Scan for the cell matching the given text and deliver its (X, Y) coordinate at center. 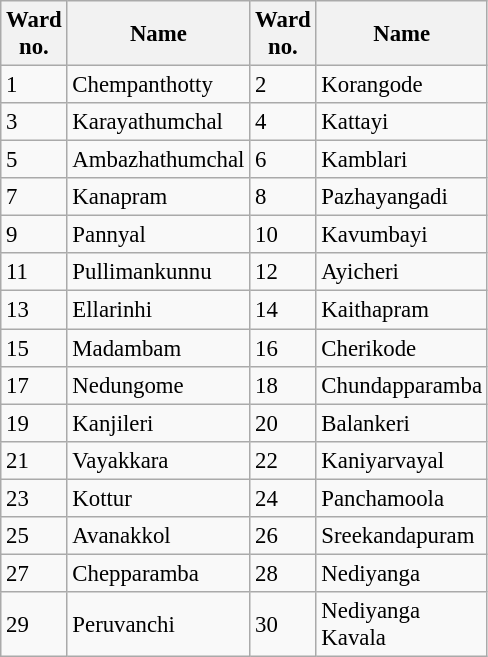
Kottur (158, 498)
13 (34, 310)
Chepparamba (158, 573)
Ayicheri (402, 273)
30 (283, 624)
2 (283, 85)
Vayakkara (158, 460)
Kamblari (402, 160)
28 (283, 573)
Pannyal (158, 235)
18 (283, 385)
Chempanthotty (158, 85)
7 (34, 197)
Pazhayangadi (402, 197)
5 (34, 160)
Kavumbayi (402, 235)
25 (34, 536)
6 (283, 160)
23 (34, 498)
Cherikode (402, 348)
22 (283, 460)
Pullimankunnu (158, 273)
Nedungome (158, 385)
8 (283, 197)
11 (34, 273)
24 (283, 498)
Karayathumchal (158, 122)
Ambazhathumchal (158, 160)
29 (34, 624)
15 (34, 348)
3 (34, 122)
17 (34, 385)
20 (283, 423)
Korangode (402, 85)
Kanapram (158, 197)
4 (283, 122)
Nediyanga Kavala (402, 624)
26 (283, 536)
Avanakkol (158, 536)
10 (283, 235)
Panchamoola (402, 498)
Ellarinhi (158, 310)
Kanjileri (158, 423)
Balankeri (402, 423)
1 (34, 85)
14 (283, 310)
9 (34, 235)
Sreekandapuram (402, 536)
27 (34, 573)
Kaithapram (402, 310)
16 (283, 348)
Kattayi (402, 122)
12 (283, 273)
19 (34, 423)
Madambam (158, 348)
21 (34, 460)
Peruvanchi (158, 624)
Nediyanga (402, 573)
Chundapparamba (402, 385)
Kaniyarvayal (402, 460)
